Return [x, y] of the center of cell containing provided text 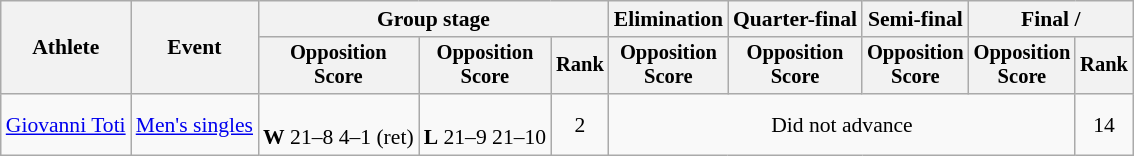
Event [194, 48]
Elimination [668, 19]
Semi-final [916, 19]
Athlete [66, 48]
Group stage [434, 19]
W 21–8 4–1 (ret) [338, 124]
Giovanni Toti [66, 124]
2 [580, 124]
Quarter-final [795, 19]
Final / [1051, 19]
L 21–9 21–10 [485, 124]
Men's singles [194, 124]
14 [1104, 124]
Did not advance [842, 124]
